Capture the cell that displays the provided text and extract its [x, y] central coordinate. 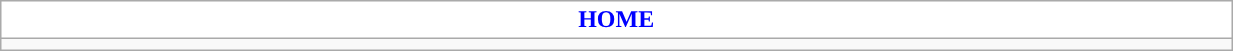
HOME [616, 20]
